For the text-containing cell, return its midpoint in (x, y) coordinate format. 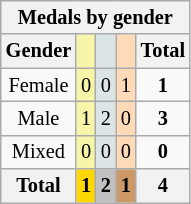
Gender (38, 51)
3 (163, 118)
Female (38, 85)
Mixed (38, 152)
Male (38, 118)
4 (163, 186)
Medals by gender (96, 17)
